Detect which cell encompasses the target text, then output its (X, Y) center coordinate. 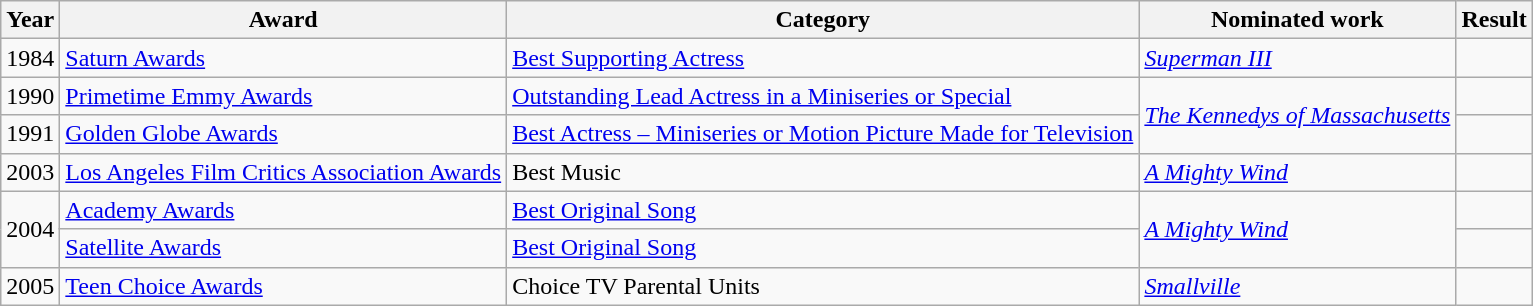
2004 (30, 229)
Los Angeles Film Critics Association Awards (284, 172)
1984 (30, 58)
Award (284, 20)
Result (1494, 20)
Saturn Awards (284, 58)
Academy Awards (284, 210)
Teen Choice Awards (284, 286)
Category (823, 20)
Best Music (823, 172)
2005 (30, 286)
Smallville (1298, 286)
Superman III (1298, 58)
Outstanding Lead Actress in a Miniseries or Special (823, 96)
Primetime Emmy Awards (284, 96)
Year (30, 20)
Choice TV Parental Units (823, 286)
2003 (30, 172)
Nominated work (1298, 20)
Best Actress – Miniseries or Motion Picture Made for Television (823, 134)
Satellite Awards (284, 248)
1990 (30, 96)
1991 (30, 134)
Golden Globe Awards (284, 134)
Best Supporting Actress (823, 58)
The Kennedys of Massachusetts (1298, 115)
